Determine the [x, y] coordinate at the center of the cell enclosing the given text.  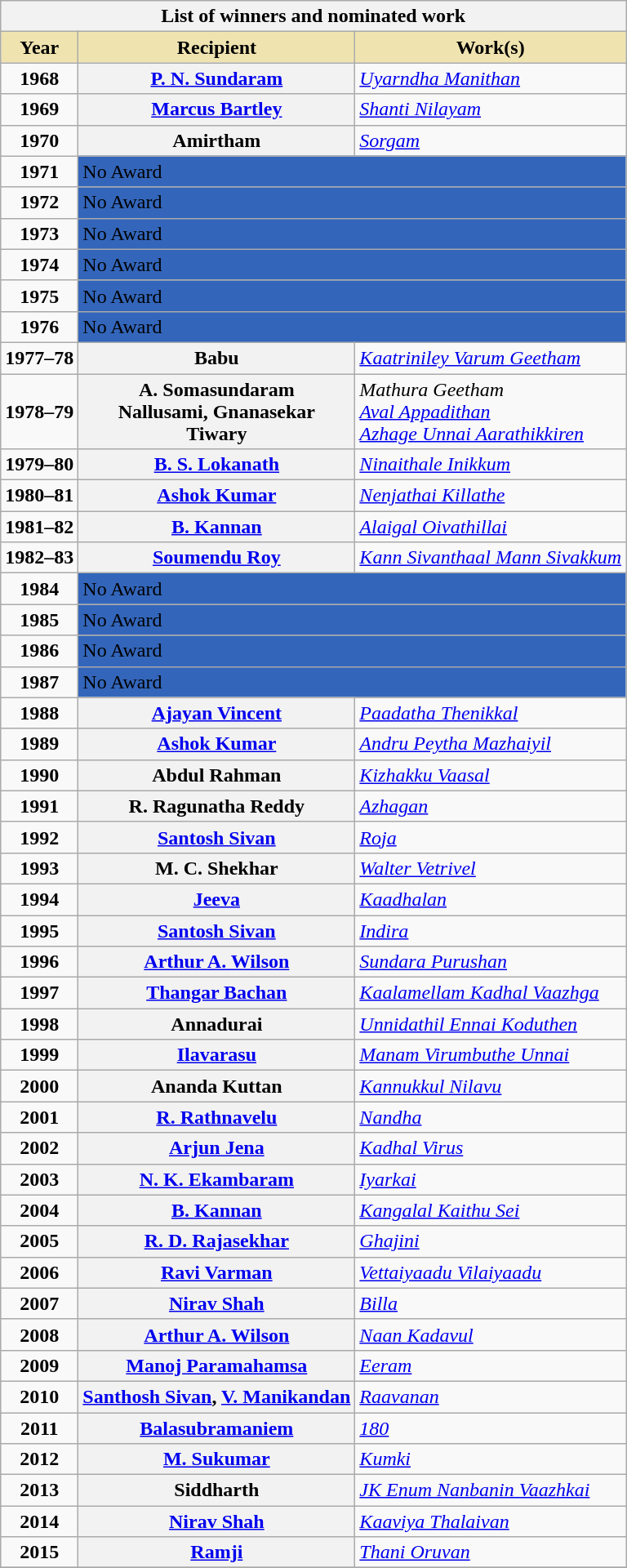
Ramji [217, 1552]
Kaaviya Thalaivan [491, 1521]
Ajayan Vincent [217, 713]
Walter Vetrivel [491, 868]
Uyarndha Manithan [491, 78]
Kannukkul Nilavu [491, 1086]
Billa [491, 1303]
1998 [39, 1024]
Kangalal Kaithu Sei [491, 1210]
Manam Virumbuthe Unnai [491, 1055]
Kaadhalan [491, 899]
1985 [39, 620]
Ninaithale Inikkum [491, 465]
Recipient [217, 47]
2015 [39, 1552]
Manoj Paramahamsa [217, 1365]
2006 [39, 1272]
Kaatriniley Varum Geetham [491, 358]
Sorgam [491, 140]
1980–81 [39, 496]
Ilavarasu [217, 1055]
Kadhal Virus [491, 1148]
1976 [39, 327]
Ravi Varman [217, 1272]
1988 [39, 713]
Raavanan [491, 1396]
Paadatha Thenikkal [491, 713]
1982–83 [39, 558]
2008 [39, 1334]
Kann Sivanthaal Mann Sivakkum [491, 558]
Kumki [491, 1459]
Kizhakku Vaasal [491, 775]
M. Sukumar [217, 1459]
1977–78 [39, 358]
Unnidathil Ennai Koduthen [491, 1024]
2010 [39, 1396]
Mathura GeethamAval AppadithanAzhage Unnai Aarathikkiren [491, 412]
Abdul Rahman [217, 775]
1987 [39, 682]
Balasubramaniem [217, 1428]
1999 [39, 1055]
180 [491, 1428]
Azhagan [491, 806]
1970 [39, 140]
2009 [39, 1365]
Iyarkai [491, 1179]
2005 [39, 1241]
Roja [491, 837]
List of winners and nominated work [313, 16]
1989 [39, 744]
1991 [39, 806]
1971 [39, 171]
Jeeva [217, 899]
R. D. Rajasekhar [217, 1241]
Soumendu Roy [217, 558]
Eeram [491, 1365]
2013 [39, 1490]
Thangar Bachan [217, 993]
B. S. Lokanath [217, 465]
Alaigal Oivathillai [491, 527]
2004 [39, 1210]
1986 [39, 651]
1979–80 [39, 465]
1978–79 [39, 412]
M. C. Shekhar [217, 868]
2012 [39, 1459]
Nandha [491, 1117]
Sundara Purushan [491, 962]
1993 [39, 868]
1975 [39, 296]
Ghajini [491, 1241]
Naan Kadavul [491, 1334]
Kaalamellam Kadhal Vaazhga [491, 993]
1997 [39, 993]
1972 [39, 203]
1969 [39, 109]
1981–82 [39, 527]
A. SomasundaramNallusami, GnanasekarTiwary [217, 412]
1974 [39, 265]
Siddharth [217, 1490]
JK Enum Nanbanin Vaazhkai [491, 1490]
1995 [39, 930]
Babu [217, 358]
Work(s) [491, 47]
1968 [39, 78]
Amirtham [217, 140]
N. K. Ekambaram [217, 1179]
1990 [39, 775]
Andru Peytha Mazhaiyil [491, 744]
Year [39, 47]
1994 [39, 899]
R. Ragunatha Reddy [217, 806]
Shanti Nilayam [491, 109]
2003 [39, 1179]
R. Rathnavelu [217, 1117]
Thani Oruvan [491, 1552]
Santhosh Sivan, V. Manikandan [217, 1396]
2011 [39, 1428]
2000 [39, 1086]
1973 [39, 234]
P. N. Sundaram [217, 78]
1992 [39, 837]
Annadurai [217, 1024]
2001 [39, 1117]
Vettaiyaadu Vilaiyaadu [491, 1272]
Nenjathai Killathe [491, 496]
Marcus Bartley [217, 109]
2007 [39, 1303]
1996 [39, 962]
1984 [39, 589]
Indira [491, 930]
2002 [39, 1148]
Ananda Kuttan [217, 1086]
Arjun Jena [217, 1148]
2014 [39, 1521]
